Determine the (X, Y) coordinate at the center of the cell enclosing the given text.  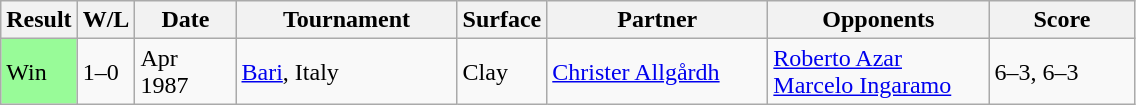
Tournament (346, 20)
Date (186, 20)
Clay (502, 72)
Christer Allgårdh (658, 72)
Win (39, 72)
Opponents (878, 20)
Partner (658, 20)
Apr 1987 (186, 72)
Roberto Azar Marcelo Ingaramo (878, 72)
W/L (106, 20)
6–3, 6–3 (1062, 72)
Result (39, 20)
Bari, Italy (346, 72)
Surface (502, 20)
1–0 (106, 72)
Score (1062, 20)
